Return the (x, y) coordinate for the center point of the cell that contains the specified text.  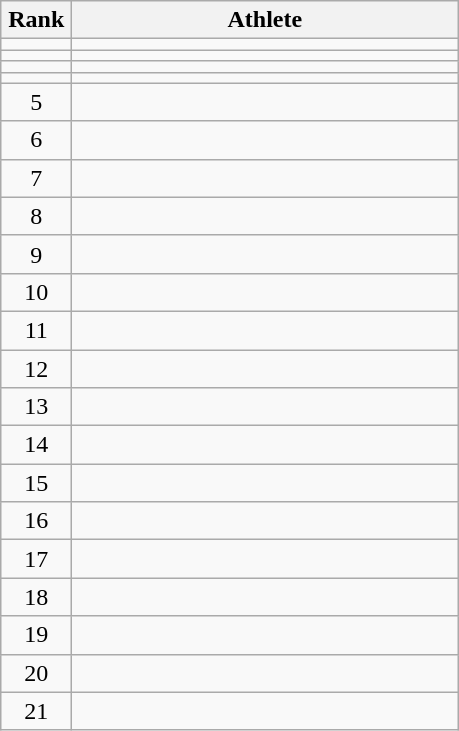
20 (36, 673)
17 (36, 559)
Rank (36, 20)
13 (36, 407)
11 (36, 330)
5 (36, 102)
18 (36, 597)
8 (36, 216)
9 (36, 254)
12 (36, 369)
19 (36, 635)
6 (36, 140)
16 (36, 521)
7 (36, 178)
15 (36, 483)
Athlete (265, 20)
14 (36, 445)
21 (36, 711)
10 (36, 292)
